Find where the given text appears and provide that cell's center as (X, Y) coordinate. 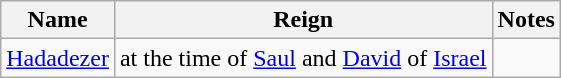
Notes (526, 20)
Name (58, 20)
Hadadezer (58, 58)
at the time of Saul and David of Israel (303, 58)
Reign (303, 20)
